Scan for the cell matching the given text and deliver its (X, Y) coordinate at center. 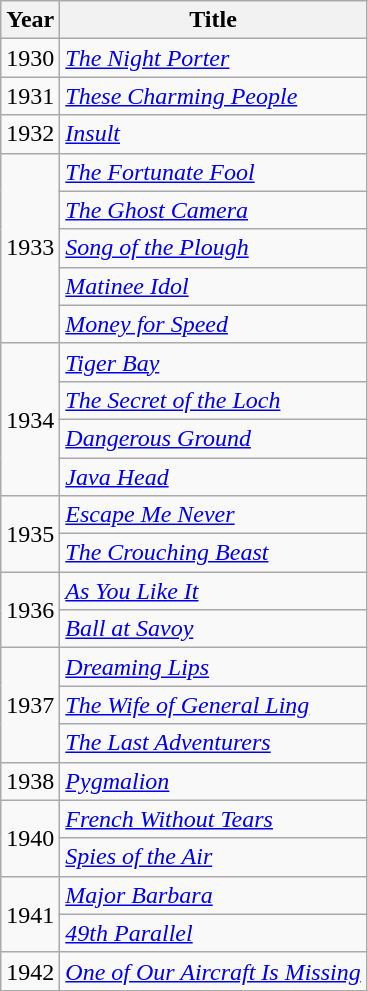
Escape Me Never (213, 515)
1933 (30, 248)
Tiger Bay (213, 362)
1932 (30, 134)
Dangerous Ground (213, 438)
French Without Tears (213, 819)
Title (213, 20)
1936 (30, 610)
The Ghost Camera (213, 210)
49th Parallel (213, 933)
As You Like It (213, 591)
1931 (30, 96)
Major Barbara (213, 895)
The Secret of the Loch (213, 400)
Money for Speed (213, 324)
1940 (30, 838)
1938 (30, 781)
The Wife of General Ling (213, 705)
1941 (30, 914)
Java Head (213, 477)
The Fortunate Fool (213, 172)
1937 (30, 705)
Year (30, 20)
1930 (30, 58)
Pygmalion (213, 781)
1935 (30, 534)
Matinee Idol (213, 286)
Ball at Savoy (213, 629)
1934 (30, 419)
These Charming People (213, 96)
Insult (213, 134)
The Crouching Beast (213, 553)
The Night Porter (213, 58)
The Last Adventurers (213, 743)
One of Our Aircraft Is Missing (213, 971)
Spies of the Air (213, 857)
Song of the Plough (213, 248)
1942 (30, 971)
Dreaming Lips (213, 667)
